For the text-containing cell, return its midpoint in (x, y) coordinate format. 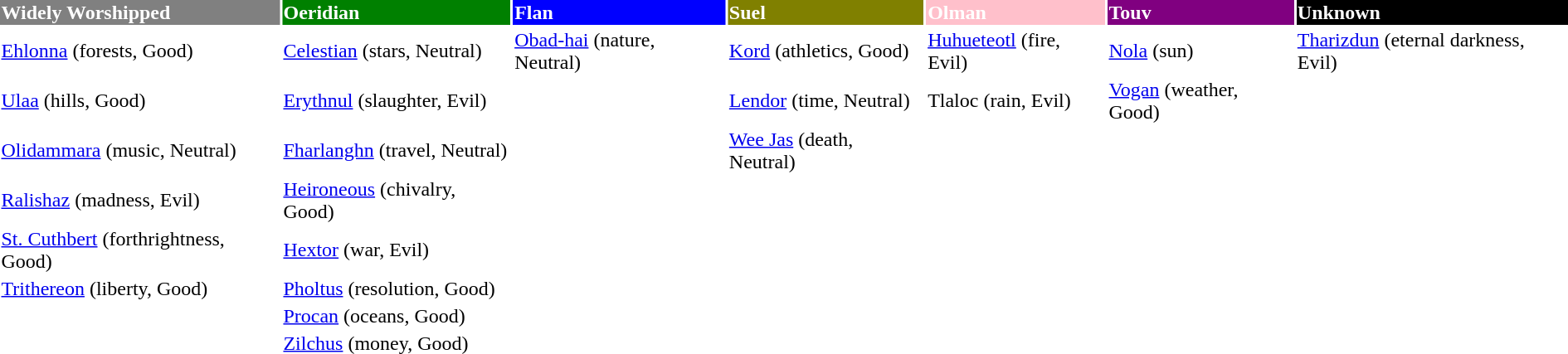
Fharlanghn (travel, Neutral) (397, 151)
Trithereon (liberty, Good) (139, 289)
Unknown (1432, 12)
Ralishaz (madness, Evil) (139, 201)
Celestian (stars, Neutral) (397, 51)
Flan (620, 12)
Heironeous (chivalry, Good) (397, 201)
Olidammara (music, Neutral) (139, 151)
Lendor (time, Neutral) (825, 101)
Tharizdun (eternal darkness, Evil) (1432, 51)
Obad-hai (nature, Neutral) (620, 51)
Vogan (weather, Good) (1200, 101)
Ehlonna (forests, Good) (139, 51)
Procan (oceans, Good) (397, 316)
St. Cuthbert (forthrightness, Good) (139, 250)
Suel (825, 12)
Tlaloc (rain, Evil) (1015, 101)
Touv (1200, 12)
Oeridian (397, 12)
Hextor (war, Evil) (397, 250)
Kord (athletics, Good) (825, 51)
Nola (sun) (1200, 51)
Widely Worshipped (139, 12)
Olman (1015, 12)
Pholtus (resolution, Good) (397, 289)
Wee Jas (death, Neutral) (825, 151)
Ulaa (hills, Good) (139, 101)
Huhueteotl (fire, Evil) (1015, 51)
Erythnul (slaughter, Evil) (397, 101)
